Detect which cell encompasses the target text, then output its [X, Y] center coordinate. 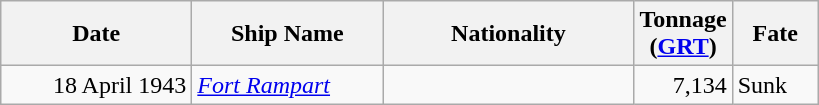
Nationality [508, 34]
Fate [775, 34]
Fort Rampart [288, 85]
18 April 1943 [96, 85]
7,134 [683, 85]
Ship Name [288, 34]
Tonnage (GRT) [683, 34]
Sunk [775, 85]
Date [96, 34]
